Return the (x, y) coordinate for the center point of the cell that contains the specified text.  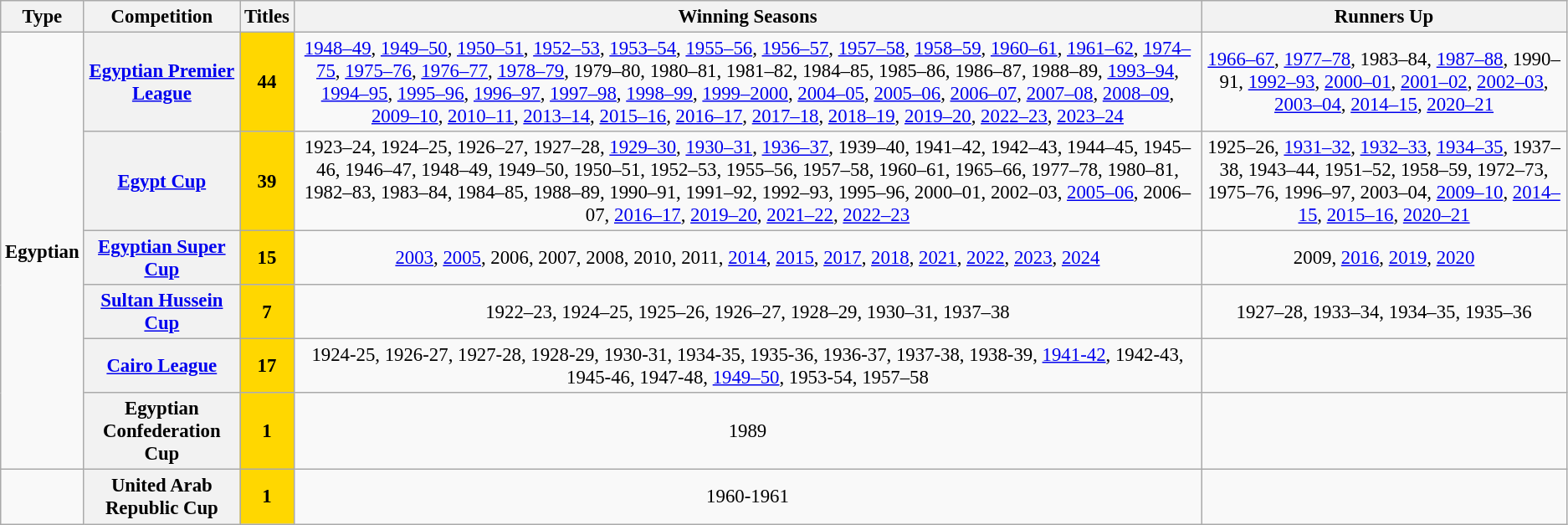
7 (268, 311)
17 (268, 367)
2003, 2005, 2006, 2007, 2008, 2010, 2011, 2014, 2015, 2017, 2018, 2021, 2022, 2023, 2024 (747, 258)
1989 (747, 432)
Egyptian Premier League (162, 82)
1960-1961 (747, 497)
United Arab Republic Cup (162, 497)
1966–67, 1977–78, 1983–84, 1987–88, 1990–91, 1992–93, 2000–01, 2001–02, 2002–03, 2003–04, 2014–15, 2020–21 (1384, 82)
Egyptian Super Cup (162, 258)
Titles (268, 17)
1927–28, 1933–34, 1934–35, 1935–36 (1384, 311)
Cairo League (162, 367)
Sultan Hussein Cup (162, 311)
Egypt Cup (162, 181)
15 (268, 258)
2009, 2016, 2019, 2020 (1384, 258)
Egyptian Confederation Cup (162, 432)
39 (268, 181)
Type (42, 17)
Egyptian (42, 251)
1925–26, 1931–32, 1932–33, 1934–35, 1937–38, 1943–44, 1951–52, 1958–59, 1972–73, 1975–76, 1996–97, 2003–04, 2009–10, 2014–15, 2015–16, 2020–21 (1384, 181)
Winning Seasons (747, 17)
1922–23, 1924–25, 1925–26, 1926–27, 1928–29, 1930–31, 1937–38 (747, 311)
44 (268, 82)
Runners Up (1384, 17)
Competition (162, 17)
